Search for the cell housing the specified text and yield its (X, Y) center coordinate. 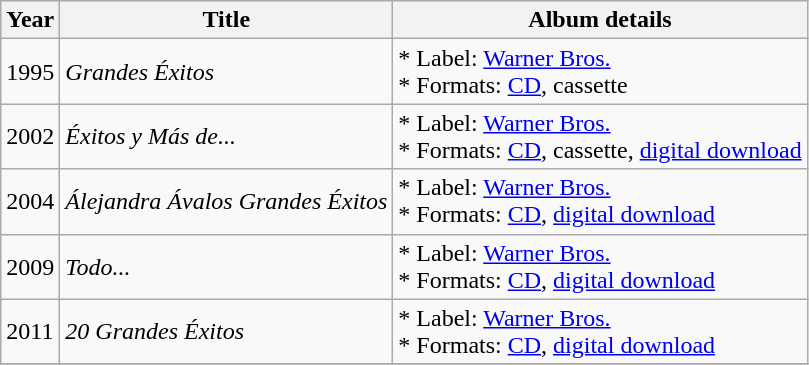
Álejandra Ávalos Grandes Éxitos (226, 202)
1995 (30, 72)
* Label: Warner Bros. * Formats: CD, cassette, digital download (600, 136)
2002 (30, 136)
2009 (30, 266)
Éxitos y Más de... (226, 136)
2004 (30, 202)
Album details (600, 20)
2011 (30, 332)
* Label: Warner Bros. * Formats: CD, cassette (600, 72)
Grandes Éxitos (226, 72)
Title (226, 20)
Todo... (226, 266)
Year (30, 20)
20 Grandes Éxitos (226, 332)
